Output the (X, Y) coordinate of the center of the cell containing the given text.  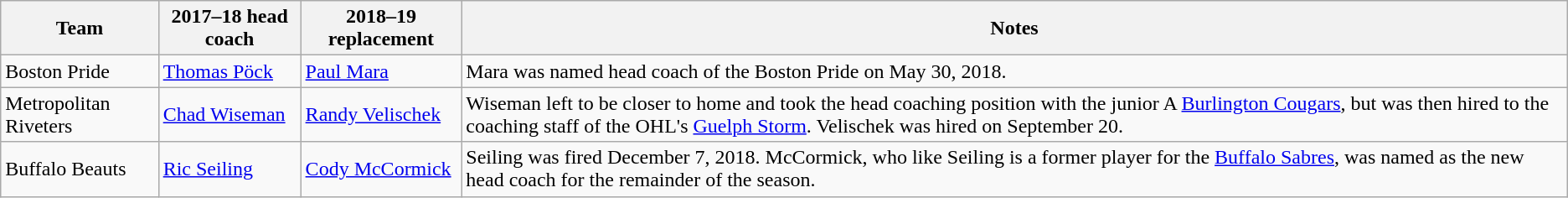
Mara was named head coach of the Boston Pride on May 30, 2018. (1014, 71)
Boston Pride (80, 71)
Chad Wiseman (230, 114)
Thomas Pöck (230, 71)
Metropolitan Riveters (80, 114)
Buffalo Beauts (80, 169)
Ric Seiling (230, 169)
Team (80, 29)
2017–18 head coach (230, 29)
Notes (1014, 29)
Cody McCormick (381, 169)
Randy Velischek (381, 114)
2018–19 replacement (381, 29)
Paul Mara (381, 71)
